Provide the (X, Y) coordinate of the cell's center where the given text is located.  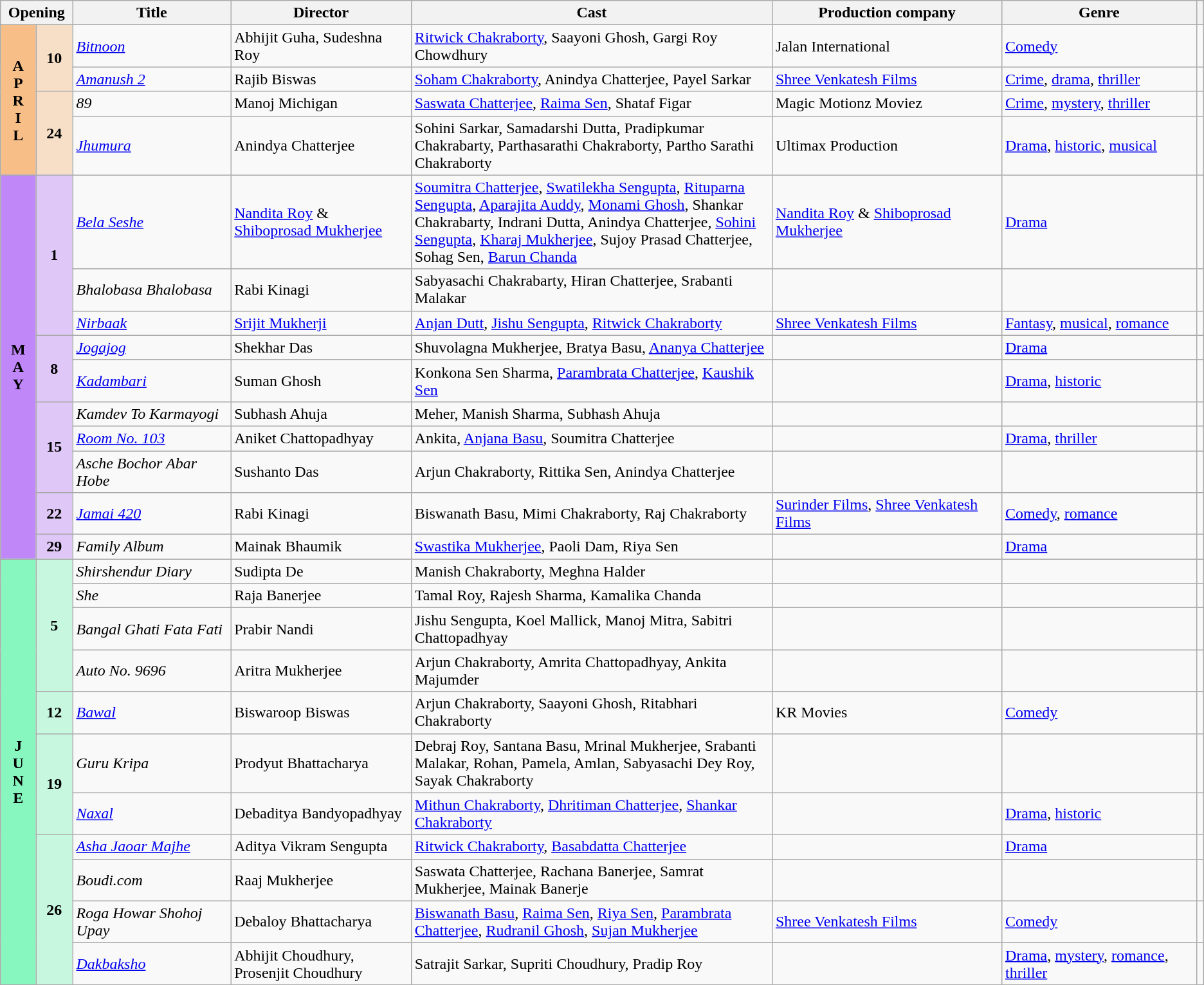
Sudipta De (322, 571)
Jishu Sengupta, Koel Mallick, Manoj Mitra, Sabitri Chattopadhyay (592, 629)
Director (322, 13)
Drama, mystery, romance, thriller (1099, 964)
89 (152, 104)
Bela Seshe (152, 222)
Suman Ghosh (322, 381)
Guru Kripa (152, 763)
Drama, thriller (1099, 438)
1 (54, 255)
Jamai 420 (152, 513)
Boudi.com (152, 880)
8 (54, 368)
Production company (886, 13)
Saswata Chatterjee, Rachana Banerjee, Samrat Mukherjee, Mainak Banerje (592, 880)
Ritwick Chakraborty, Saayoni Ghosh, Gargi Roy Chowdhury (592, 46)
Debaloy Bhattacharya (322, 921)
26 (54, 910)
Bhalobasa Bhalobasa (152, 290)
Ankita, Anjana Basu, Soumitra Chatterjee (592, 438)
Genre (1099, 13)
Mithun Chakraborty, Dhritiman Chatterjee, Shankar Chakraborty (592, 813)
Magic Motionz Moviez (886, 104)
Auto No. 9696 (152, 670)
Title (152, 13)
Drama, historic, musical (1099, 145)
24 (54, 133)
Roga Howar Shohoj Upay (152, 921)
APRIL (18, 100)
Saswata Chatterjee, Raima Sen, Shataf Figar (592, 104)
Amanush 2 (152, 79)
Subhash Ahuja (322, 414)
5 (54, 625)
Arjun Chakraborty, Amrita Chattopadhyay, Ankita Majumder (592, 670)
Ultimax Production (886, 145)
Debaditya Bandyopadhyay (322, 813)
Arjun Chakraborty, Saayoni Ghosh, Ritabhari Chakraborty (592, 713)
Raaj Mukherjee (322, 880)
Swastika Mukherjee, Paoli Dam, Riya Sen (592, 547)
Tamal Roy, Rajesh Sharma, Kamalika Chanda (592, 596)
KR Movies (886, 713)
Sohini Sarkar, Samadarshi Dutta, Pradipkumar Chakrabarty, Parthasarathi Chakraborty, Partho Sarathi Chakraborty (592, 145)
Biswaroop Biswas (322, 713)
Shirshendur Diary (152, 571)
Comedy, romance (1099, 513)
Family Album (152, 547)
Arjun Chakraborty, Rittika Sen, Anindya Chatterjee (592, 471)
Mainak Bhaumik (322, 547)
10 (54, 58)
Rajib Biswas (322, 79)
Jogajog (152, 347)
Jalan International (886, 46)
Meher, Manish Sharma, Subhash Ahuja (592, 414)
Abhijit Guha, Sudeshna Roy (322, 46)
Soham Chakraborty, Anindya Chatterjee, Payel Sarkar (592, 79)
Srijit Mukherji (322, 323)
Biswanath Basu, Raima Sen, Riya Sen, Parambrata Chatterjee, Rudranil Ghosh, Sujan Mukherjee (592, 921)
Crime, drama, thriller (1099, 79)
Shuvolagna Mukherjee, Bratya Basu, Ananya Chatterjee (592, 347)
Anjan Dutt, Jishu Sengupta, Ritwick Chakraborty (592, 323)
Satrajit Sarkar, Supriti Choudhury, Pradip Roy (592, 964)
Bangal Ghati Fata Fati (152, 629)
Debraj Roy, Santana Basu, Mrinal Mukherjee, Srabanti Malakar, Rohan, Pamela, Amlan, Sabyasachi Dey Roy, Sayak Chakraborty (592, 763)
Sabyasachi Chakrabarty, Hiran Chatterjee, Srabanti Malakar (592, 290)
12 (54, 713)
Manoj Michigan (322, 104)
She (152, 596)
Room No. 103 (152, 438)
29 (54, 547)
Nirbaak (152, 323)
Kadambari (152, 381)
JUNE (18, 772)
Manish Chakraborty, Meghna Halder (592, 571)
22 (54, 513)
Shekhar Das (322, 347)
Dakbaksho (152, 964)
15 (54, 446)
19 (54, 784)
Abhijit Choudhury, Prosenjit Choudhury (322, 964)
Crime, mystery, thriller (1099, 104)
Biswanath Basu, Mimi Chakraborty, Raj Chakraborty (592, 513)
Prodyut Bhattacharya (322, 763)
Bawal (152, 713)
Raja Banerjee (322, 596)
Aritra Mukherjee (322, 670)
Fantasy, musical, romance (1099, 323)
Asha Jaoar Majhe (152, 847)
Konkona Sen Sharma, Parambrata Chatterjee, Kaushik Sen (592, 381)
Surinder Films, Shree Venkatesh Films (886, 513)
Kamdev To Karmayogi (152, 414)
Opening (37, 13)
Cast (592, 13)
MAY (18, 367)
Asche Bochor Abar Hobe (152, 471)
Naxal (152, 813)
Jhumura (152, 145)
Aditya Vikram Sengupta (322, 847)
Anindya Chatterjee (322, 145)
Prabir Nandi (322, 629)
Ritwick Chakraborty, Basabdatta Chatterjee (592, 847)
Aniket Chattopadhyay (322, 438)
Sushanto Das (322, 471)
Bitnoon (152, 46)
